Determine the (x, y) coordinate at the center of the cell enclosing the given text.  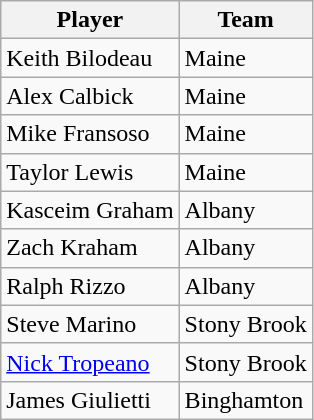
James Giulietti (90, 400)
Team (246, 20)
Steve Marino (90, 324)
Keith Bilodeau (90, 58)
Player (90, 20)
Alex Calbick (90, 96)
Taylor Lewis (90, 172)
Zach Kraham (90, 248)
Mike Fransoso (90, 134)
Kasceim Graham (90, 210)
Nick Tropeano (90, 362)
Binghamton (246, 400)
Ralph Rizzo (90, 286)
